Return the (x, y) coordinate for the center point of the cell that contains the specified text.  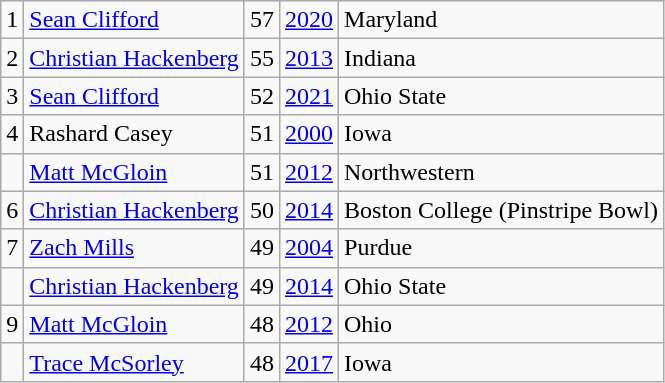
Ohio (502, 324)
55 (262, 58)
2004 (308, 248)
4 (12, 134)
2 (12, 58)
Zach Mills (134, 248)
Northwestern (502, 172)
Boston College (Pinstripe Bowl) (502, 210)
Purdue (502, 248)
Rashard Casey (134, 134)
2021 (308, 96)
6 (12, 210)
52 (262, 96)
Maryland (502, 20)
2000 (308, 134)
Trace McSorley (134, 362)
7 (12, 248)
2017 (308, 362)
50 (262, 210)
2020 (308, 20)
57 (262, 20)
3 (12, 96)
2013 (308, 58)
1 (12, 20)
9 (12, 324)
Indiana (502, 58)
